For the text-containing cell, return its midpoint in (x, y) coordinate format. 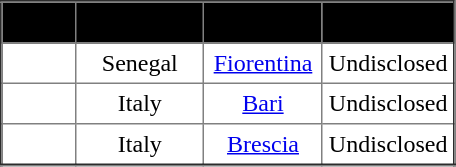
Brescia (263, 144)
Senegal (140, 63)
Bari (263, 103)
Nationality (140, 22)
Fee (388, 22)
Fiorentina (263, 63)
Moving to (263, 22)
Name (39, 22)
